Find where the given text appears and provide that cell's center as (x, y) coordinate. 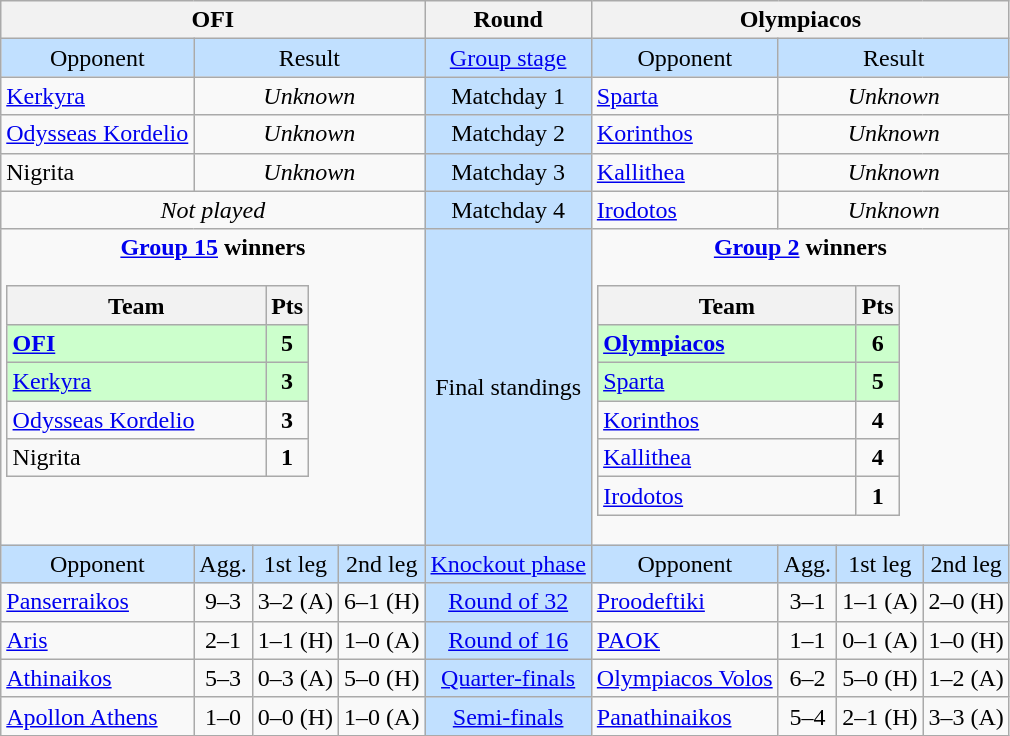
Group stage (508, 58)
Final standings (508, 387)
3–3 (A) (966, 716)
Proodeftiki (684, 602)
9–3 (223, 602)
Group 2 winners Team Pts Olympiacos 6 Sparta 5 Korinthos 4 Kallithea 4 Irodotos 1 (800, 387)
Group 15 winners Team Pts OFI 5 Kerkyra 3 Odysseas Kordelio 3 Nigrita 1 (213, 387)
Panserraikos (98, 602)
Knockout phase (508, 564)
Quarter-finals (508, 678)
1–0 (H) (966, 640)
1–1 (H) (295, 640)
6 (878, 343)
Athinaikos (98, 678)
2–1 (223, 640)
0–0 (H) (295, 716)
1–0 (223, 716)
Round (508, 20)
3–1 (807, 602)
Matchday 4 (508, 210)
1–1 (807, 640)
Matchday 1 (508, 96)
2–0 (H) (966, 602)
6–1 (H) (382, 602)
Semi-finals (508, 716)
Round of 32 (508, 602)
Matchday 3 (508, 172)
Round of 16 (508, 640)
1–2 (A) (966, 678)
Apollon Athens (98, 716)
1–1 (A) (880, 602)
Panathinaikos (684, 716)
Not played (213, 210)
6–2 (807, 678)
5–4 (807, 716)
0–1 (A) (880, 640)
PAOK (684, 640)
3–2 (A) (295, 602)
Olympiacos Volos (684, 678)
Matchday 2 (508, 134)
5–3 (223, 678)
0–3 (A) (295, 678)
2–1 (H) (880, 716)
Aris (98, 640)
